Return the (x, y) coordinate for the center point of the cell that contains the specified text.  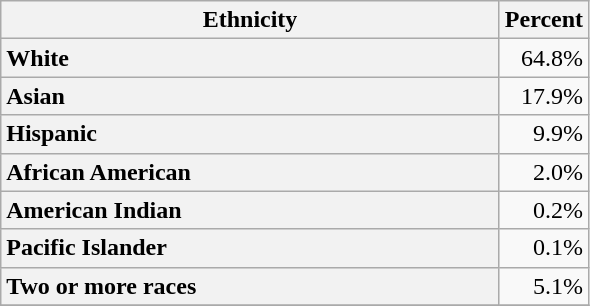
0.2% (544, 210)
Two or more races (250, 286)
9.9% (544, 134)
2.0% (544, 172)
Hispanic (250, 134)
0.1% (544, 248)
Asian (250, 96)
Pacific Islander (250, 248)
64.8% (544, 58)
17.9% (544, 96)
Percent (544, 20)
Ethnicity (250, 20)
White (250, 58)
African American (250, 172)
American Indian (250, 210)
5.1% (544, 286)
